Provide the (x, y) coordinate of the cell's center where the given text is located.  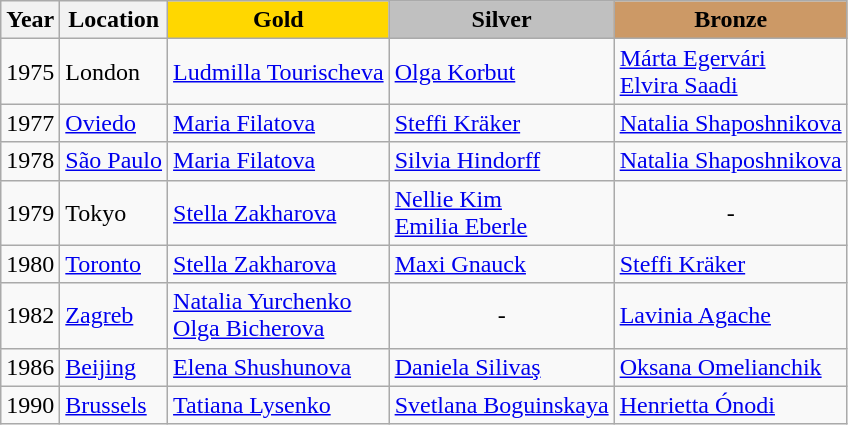
São Paulo (114, 161)
London (114, 72)
Oviedo (114, 123)
Svetlana Boguinskaya (502, 405)
Beijing (114, 367)
Natalia Yurchenko Olga Bicherova (279, 316)
Elena Shushunova (279, 367)
1977 (30, 123)
Tokyo (114, 212)
1990 (30, 405)
Bronze (730, 20)
1980 (30, 264)
1982 (30, 316)
Zagreb (114, 316)
Toronto (114, 264)
Lavinia Agache (730, 316)
Henrietta Ónodi (730, 405)
1975 (30, 72)
Maxi Gnauck (502, 264)
Ludmilla Tourischeva (279, 72)
Year (30, 20)
1978 (30, 161)
Silvia Hindorff (502, 161)
Daniela Silivaş (502, 367)
Nellie Kim Emilia Eberle (502, 212)
Márta Egervári Elvira Saadi (730, 72)
1979 (30, 212)
Brussels (114, 405)
Olga Korbut (502, 72)
Oksana Omelianchik (730, 367)
Location (114, 20)
Gold (279, 20)
Tatiana Lysenko (279, 405)
Silver (502, 20)
1986 (30, 367)
